Return (X, Y) of the center of cell containing provided text 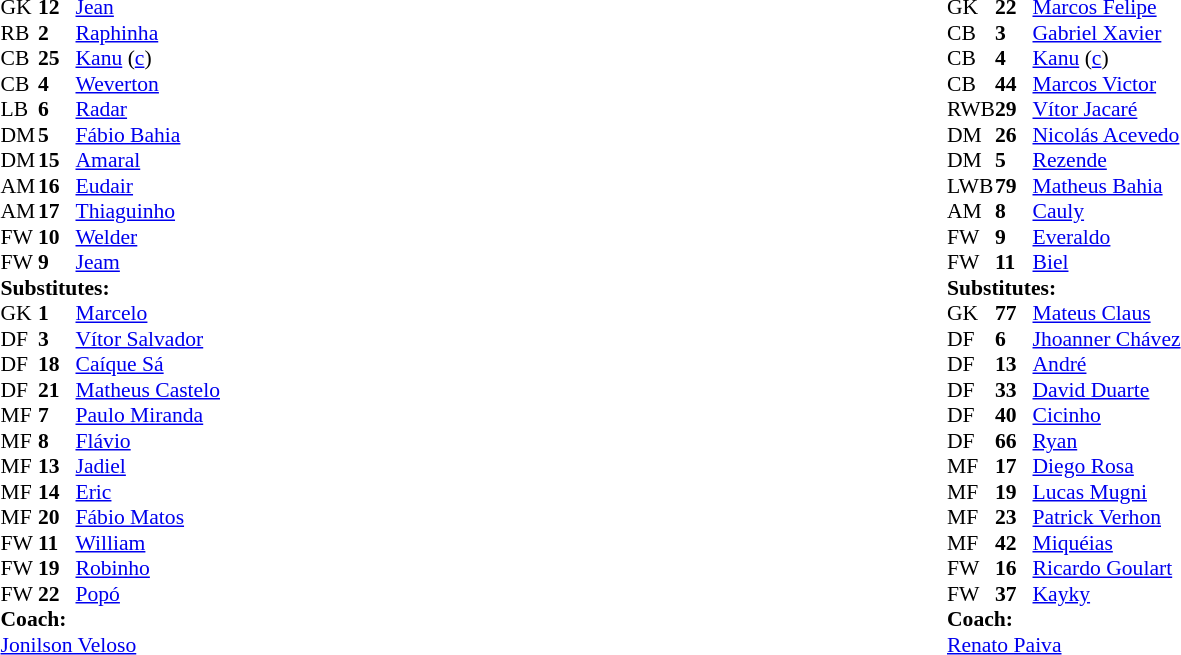
RWB (971, 109)
Mateus Claus (1106, 313)
Diego Rosa (1106, 467)
37 (1014, 594)
Vítor Salvador (148, 339)
25 (57, 59)
Ryan (1106, 441)
Rezende (1106, 161)
Paulo Miranda (148, 415)
Radar (148, 109)
Jhoanner Chávez (1106, 339)
Gabriel Xavier (1106, 33)
David Duarte (1106, 390)
Caíque Sá (148, 365)
Lucas Mugni (1106, 492)
Amaral (148, 161)
Weverton (148, 84)
LB (19, 109)
Welder (148, 237)
79 (1014, 186)
Nicolás Acevedo (1106, 135)
Patrick Verhon (1106, 517)
Jeam (148, 263)
77 (1014, 313)
14 (57, 492)
Marcelo (148, 313)
44 (1014, 84)
18 (57, 365)
Eudair (148, 186)
1 (57, 313)
22 (57, 594)
29 (1014, 109)
Fábio Matos (148, 517)
Biel (1106, 263)
Miquéias (1106, 543)
Robinho (148, 569)
Thiaguinho (148, 211)
Cauly (1106, 211)
Vítor Jacaré (1106, 109)
Popó (148, 594)
20 (57, 517)
William (148, 543)
42 (1014, 543)
7 (57, 415)
Fábio Bahia (148, 135)
Marcos Victor (1106, 84)
10 (57, 237)
Matheus Bahia (1106, 186)
Everaldo (1106, 237)
Jadiel (148, 467)
23 (1014, 517)
Cicinho (1106, 415)
66 (1014, 441)
Matheus Castelo (148, 390)
33 (1014, 390)
2 (57, 33)
André (1106, 365)
21 (57, 390)
15 (57, 161)
40 (1014, 415)
Flávio (148, 441)
Raphinha (148, 33)
26 (1014, 135)
RB (19, 33)
Kayky (1106, 594)
Ricardo Goulart (1106, 569)
LWB (971, 186)
Eric (148, 492)
